Capture the cell that displays the provided text and extract its [X, Y] central coordinate. 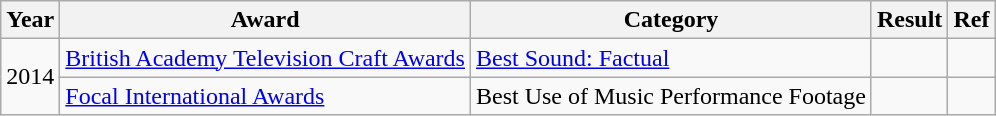
Result [909, 20]
Ref [972, 20]
British Academy Television Craft Awards [266, 58]
2014 [30, 77]
Best Sound: Factual [670, 58]
Focal International Awards [266, 96]
Category [670, 20]
Award [266, 20]
Year [30, 20]
Best Use of Music Performance Footage [670, 96]
